Detect which cell encompasses the target text, then output its (x, y) center coordinate. 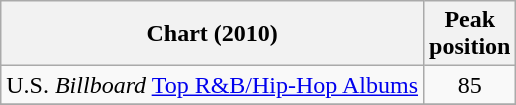
U.S. Billboard Top R&B/Hip-Hop Albums (212, 85)
Peakposition (470, 34)
85 (470, 85)
Chart (2010) (212, 34)
